Identify which cell holds the provided text, then report its [X, Y] central coordinate. 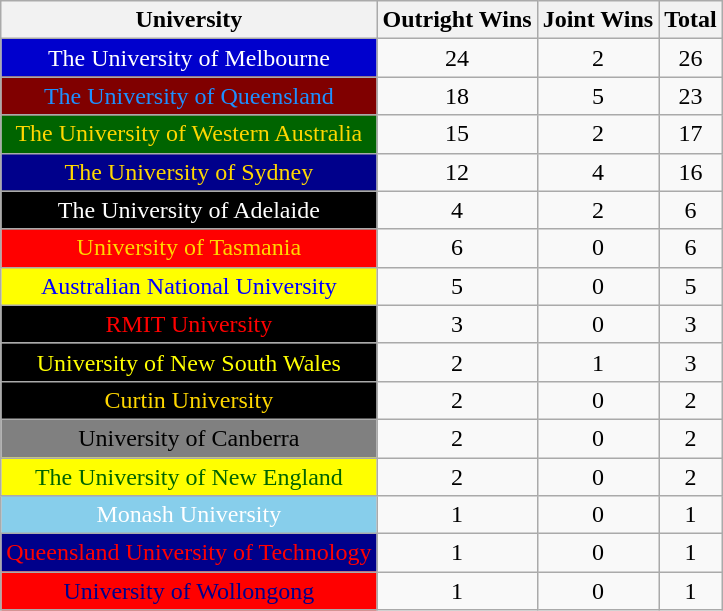
Queensland University of Technology [189, 553]
24 [457, 58]
23 [691, 96]
The University of Sydney [189, 172]
12 [457, 172]
The University of Queensland [189, 96]
University of Canberra [189, 438]
RMIT University [189, 324]
Monash University [189, 515]
The University of New England [189, 477]
Total [691, 20]
The University of Melbourne [189, 58]
Curtin University [189, 400]
Outright Wins [457, 20]
The University of Adelaide [189, 210]
18 [457, 96]
The University of Western Australia [189, 134]
26 [691, 58]
University [189, 20]
University of New South Wales [189, 362]
17 [691, 134]
Australian National University [189, 286]
15 [457, 134]
16 [691, 172]
Joint Wins [598, 20]
University of Wollongong [189, 591]
University of Tasmania [189, 248]
